Search for the cell housing the specified text and yield its (X, Y) center coordinate. 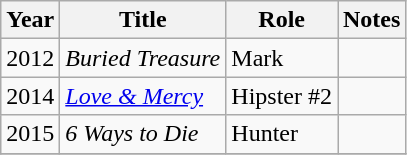
Buried Treasure (143, 58)
Love & Mercy (143, 96)
Mark (282, 58)
6 Ways to Die (143, 134)
2014 (30, 96)
Notes (372, 20)
2012 (30, 58)
Role (282, 20)
2015 (30, 134)
Year (30, 20)
Title (143, 20)
Hunter (282, 134)
Hipster #2 (282, 96)
